Detect which cell encompasses the target text, then output its (X, Y) center coordinate. 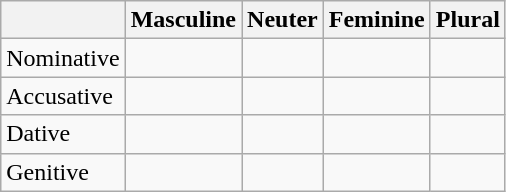
Feminine (376, 20)
Dative (63, 134)
Masculine (183, 20)
Plural (468, 20)
Neuter (283, 20)
Genitive (63, 172)
Nominative (63, 58)
Accusative (63, 96)
